Identify which cell holds the provided text, then report its (X, Y) central coordinate. 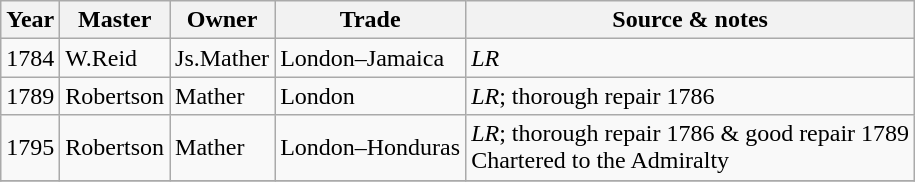
Master (115, 20)
W.Reid (115, 58)
LR; thorough repair 1786 & good repair 1789 Chartered to the Admiralty (690, 148)
1784 (30, 58)
1789 (30, 96)
LR; thorough repair 1786 (690, 96)
1795 (30, 148)
Owner (222, 20)
London–Honduras (370, 148)
Js.Mather (222, 58)
Trade (370, 20)
Year (30, 20)
London (370, 96)
Source & notes (690, 20)
London–Jamaica (370, 58)
LR (690, 58)
